Search for the cell housing the specified text and yield its [X, Y] center coordinate. 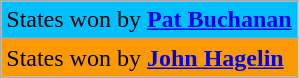
States won by John Hagelin [149, 58]
States won by Pat Buchanan [149, 20]
